Output the [X, Y] coordinate of the center of the cell containing the given text.  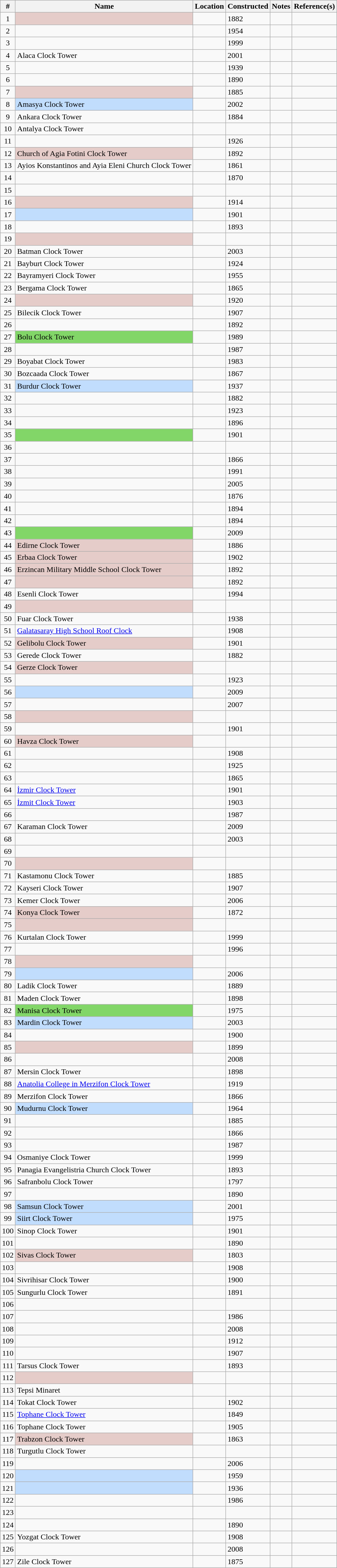
87 [8, 1072]
Merzifon Clock Tower [104, 1096]
Yozgat Clock Tower [104, 1537]
64 [8, 790]
Tepsi Minaret [104, 1390]
79 [8, 974]
1938 [248, 619]
118 [8, 1451]
Manisa Clock Tower [104, 1010]
115 [8, 1415]
45 [8, 558]
1964 [248, 1108]
1886 [248, 545]
Samsun Clock Tower [104, 1206]
Bergama Clock Tower [104, 288]
32 [8, 398]
Constructed [248, 6]
22 [8, 276]
24 [8, 300]
52 [8, 643]
86 [8, 1059]
53 [8, 655]
54 [8, 668]
Kayseri Clock Tower [104, 888]
1983 [248, 362]
119 [8, 1463]
Tokat Clock Tower [104, 1402]
Gerze Clock Tower [104, 668]
Bayramyeri Clock Tower [104, 276]
Esenli Clock Tower [104, 594]
51 [8, 631]
43 [8, 533]
46 [8, 570]
13 [8, 166]
89 [8, 1096]
3 [8, 43]
İzmit Clock Tower [104, 802]
Tarsus Clock Tower [104, 1366]
1912 [248, 1341]
Amasya Clock Tower [104, 104]
Sinop Clock Tower [104, 1231]
95 [8, 1170]
1996 [248, 949]
61 [8, 753]
1989 [248, 337]
62 [8, 766]
1861 [248, 166]
58 [8, 716]
Sivrihisar Clock Tower [104, 1280]
1936 [248, 1488]
103 [8, 1268]
Kastamonu Clock Tower [104, 876]
Ladik Clock Tower [104, 986]
72 [8, 888]
Erbaa Clock Tower [104, 558]
Burdur Clock Tower [104, 386]
Konya Clock Tower [104, 912]
68 [8, 839]
Mersin Clock Tower [104, 1072]
25 [8, 312]
15 [8, 190]
102 [8, 1255]
1884 [248, 116]
98 [8, 1206]
Name [104, 6]
1872 [248, 912]
Gerede Clock Tower [104, 655]
2002 [248, 104]
57 [8, 704]
47 [8, 582]
1867 [248, 374]
77 [8, 949]
123 [8, 1512]
49 [8, 606]
1863 [248, 1439]
1937 [248, 386]
21 [8, 263]
116 [8, 1427]
110 [8, 1353]
26 [8, 325]
2 [8, 31]
5 [8, 68]
85 [8, 1047]
38 [8, 472]
30 [8, 374]
1926 [248, 141]
Turgutlu Clock Tower [104, 1451]
1849 [248, 1415]
121 [8, 1488]
18 [8, 227]
Bilecik Clock Tower [104, 312]
Ankara Clock Tower [104, 116]
106 [8, 1304]
Sivas Clock Tower [104, 1255]
2007 [248, 704]
97 [8, 1194]
Gelibolu Clock Tower [104, 643]
63 [8, 778]
39 [8, 484]
112 [8, 1378]
4 [8, 55]
2005 [248, 484]
Batman Clock Tower [104, 251]
120 [8, 1476]
104 [8, 1280]
35 [8, 435]
14 [8, 178]
7 [8, 92]
Trabzon Clock Tower [104, 1439]
Kurtalan Clock Tower [104, 937]
1991 [248, 472]
107 [8, 1316]
124 [8, 1525]
50 [8, 619]
Notes [281, 6]
8 [8, 104]
Church of Agia Fotini Clock Tower [104, 153]
101 [8, 1243]
Karaman Clock Tower [104, 827]
1876 [248, 496]
55 [8, 680]
74 [8, 912]
111 [8, 1366]
Edirne Clock Tower [104, 545]
Panagia Evangelistria Church Clock Tower [104, 1170]
92 [8, 1133]
114 [8, 1402]
10 [8, 129]
1919 [248, 1084]
Boyabat Clock Tower [104, 362]
1905 [248, 1427]
122 [8, 1500]
71 [8, 876]
Reference(s) [314, 6]
37 [8, 459]
Antalya Clock Tower [104, 129]
93 [8, 1145]
28 [8, 349]
31 [8, 386]
12 [8, 153]
90 [8, 1108]
23 [8, 288]
Erzincan Military Middle School Clock Tower [104, 570]
36 [8, 447]
41 [8, 508]
67 [8, 827]
1903 [248, 802]
33 [8, 410]
1870 [248, 178]
91 [8, 1121]
Sungurlu Clock Tower [104, 1292]
88 [8, 1084]
69 [8, 851]
82 [8, 1010]
6 [8, 80]
40 [8, 496]
Zile Clock Tower [104, 1562]
1914 [248, 202]
66 [8, 815]
34 [8, 423]
1797 [248, 1182]
108 [8, 1329]
59 [8, 729]
56 [8, 692]
Location [210, 6]
Kemer Clock Tower [104, 900]
76 [8, 937]
# [8, 6]
105 [8, 1292]
44 [8, 545]
Havza Clock Tower [104, 741]
65 [8, 802]
1954 [248, 31]
16 [8, 202]
Maden Clock Tower [104, 998]
113 [8, 1390]
75 [8, 925]
Mudurnu Clock Tower [104, 1108]
1925 [248, 766]
1899 [248, 1047]
İzmir Clock Tower [104, 790]
Mardin Clock Tower [104, 1023]
1959 [248, 1476]
100 [8, 1231]
60 [8, 741]
1896 [248, 423]
125 [8, 1537]
Bolu Clock Tower [104, 337]
Bayburt Clock Tower [104, 263]
127 [8, 1562]
1891 [248, 1292]
94 [8, 1158]
Galatasaray High School Roof Clock [104, 631]
1924 [248, 263]
126 [8, 1549]
84 [8, 1035]
1994 [248, 594]
1920 [248, 300]
1875 [248, 1562]
48 [8, 594]
Alaca Clock Tower [104, 55]
1889 [248, 986]
9 [8, 116]
Osmaniye Clock Tower [104, 1158]
1955 [248, 276]
11 [8, 141]
19 [8, 239]
73 [8, 900]
Anatolia College in Merzifon Clock Tower [104, 1084]
Bozcaada Clock Tower [104, 374]
109 [8, 1341]
117 [8, 1439]
96 [8, 1182]
27 [8, 337]
Fuar Clock Tower [104, 619]
42 [8, 521]
29 [8, 362]
78 [8, 962]
20 [8, 251]
Siirt Clock Tower [104, 1219]
83 [8, 1023]
17 [8, 215]
Ayios Konstantinos and Ayia Eleni Church Clock Tower [104, 166]
80 [8, 986]
81 [8, 998]
1803 [248, 1255]
Safranbolu Clock Tower [104, 1182]
99 [8, 1219]
1939 [248, 68]
1 [8, 19]
70 [8, 863]
